Identify which cell holds the provided text, then report its [X, Y] central coordinate. 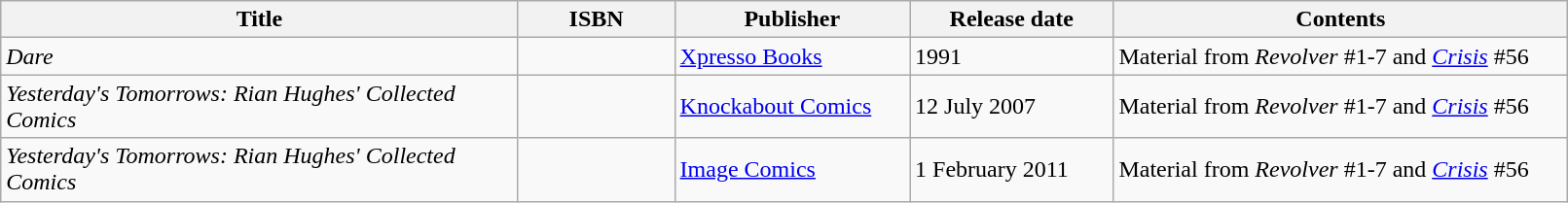
Dare [259, 56]
Knockabout Comics [792, 107]
1 February 2011 [1012, 169]
ISBN [596, 19]
Image Comics [792, 169]
Title [259, 19]
12 July 2007 [1012, 107]
Contents [1341, 19]
Publisher [792, 19]
Xpresso Books [792, 56]
1991 [1012, 56]
Release date [1012, 19]
